From the cell containing the given text, extract its center point as [x, y] coordinate. 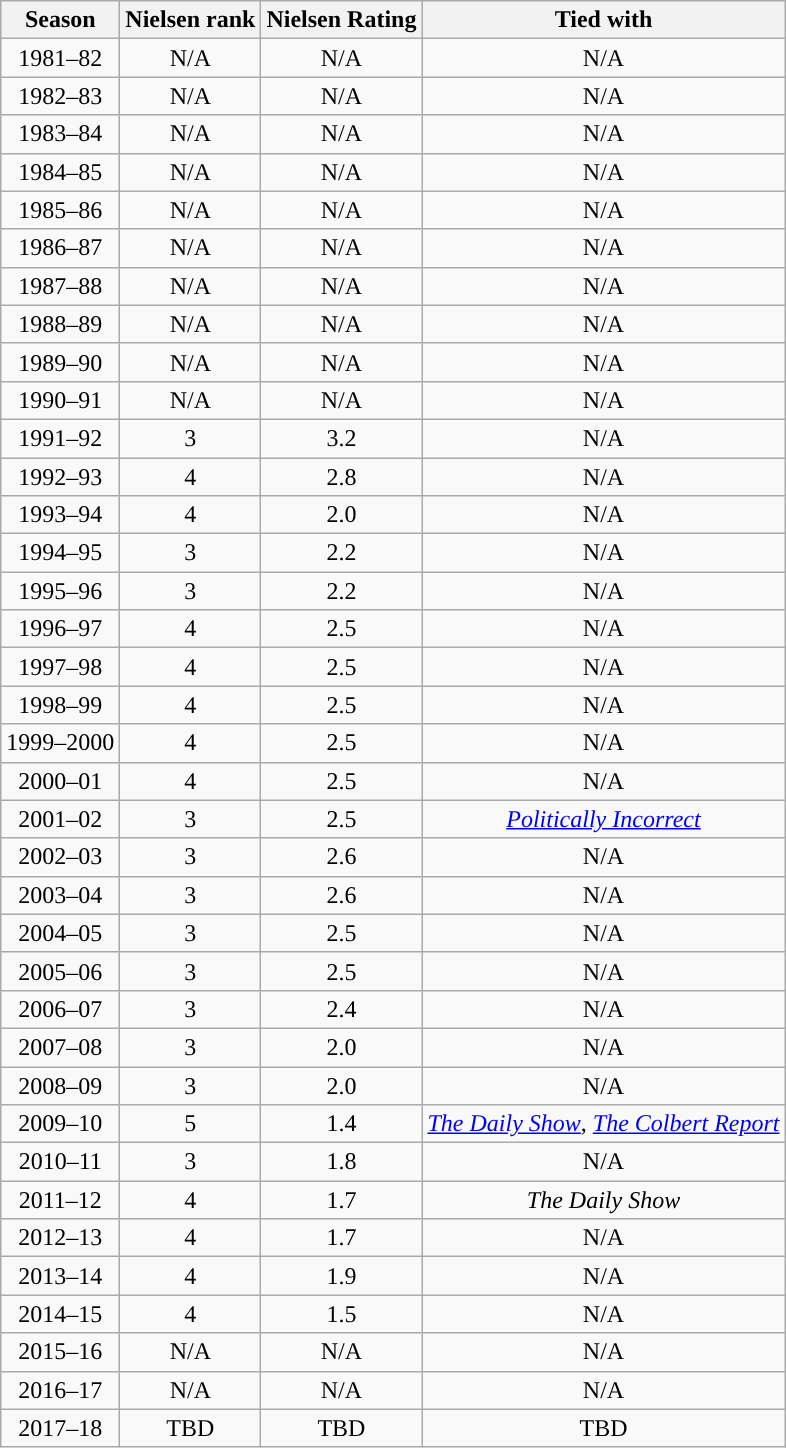
1982–83 [60, 96]
Politically Incorrect [604, 819]
1993–94 [60, 515]
1984–85 [60, 172]
1989–90 [60, 362]
1981–82 [60, 58]
2000–01 [60, 781]
Tied with [604, 20]
1988–89 [60, 324]
Season [60, 20]
3.2 [342, 438]
1.9 [342, 1276]
2015–16 [60, 1352]
1992–93 [60, 477]
2002–03 [60, 857]
2012–13 [60, 1238]
1.8 [342, 1162]
2011–12 [60, 1200]
1995–96 [60, 591]
1998–99 [60, 705]
5 [190, 1124]
2014–15 [60, 1314]
1987–88 [60, 286]
1999–2000 [60, 743]
2.4 [342, 1009]
1.5 [342, 1314]
2008–09 [60, 1085]
2003–04 [60, 895]
2017–18 [60, 1428]
1996–97 [60, 629]
2001–02 [60, 819]
2013–14 [60, 1276]
1983–84 [60, 134]
1994–95 [60, 553]
1986–87 [60, 248]
1.4 [342, 1124]
Nielsen Rating [342, 20]
The Daily Show, The Colbert Report [604, 1124]
1991–92 [60, 438]
2005–06 [60, 971]
Nielsen rank [190, 20]
2010–11 [60, 1162]
2004–05 [60, 933]
2.8 [342, 477]
2006–07 [60, 1009]
2007–08 [60, 1047]
2016–17 [60, 1390]
1997–98 [60, 667]
1985–86 [60, 210]
1990–91 [60, 400]
The Daily Show [604, 1200]
2009–10 [60, 1124]
